Determine the [X, Y] coordinate at the center of the cell enclosing the given text.  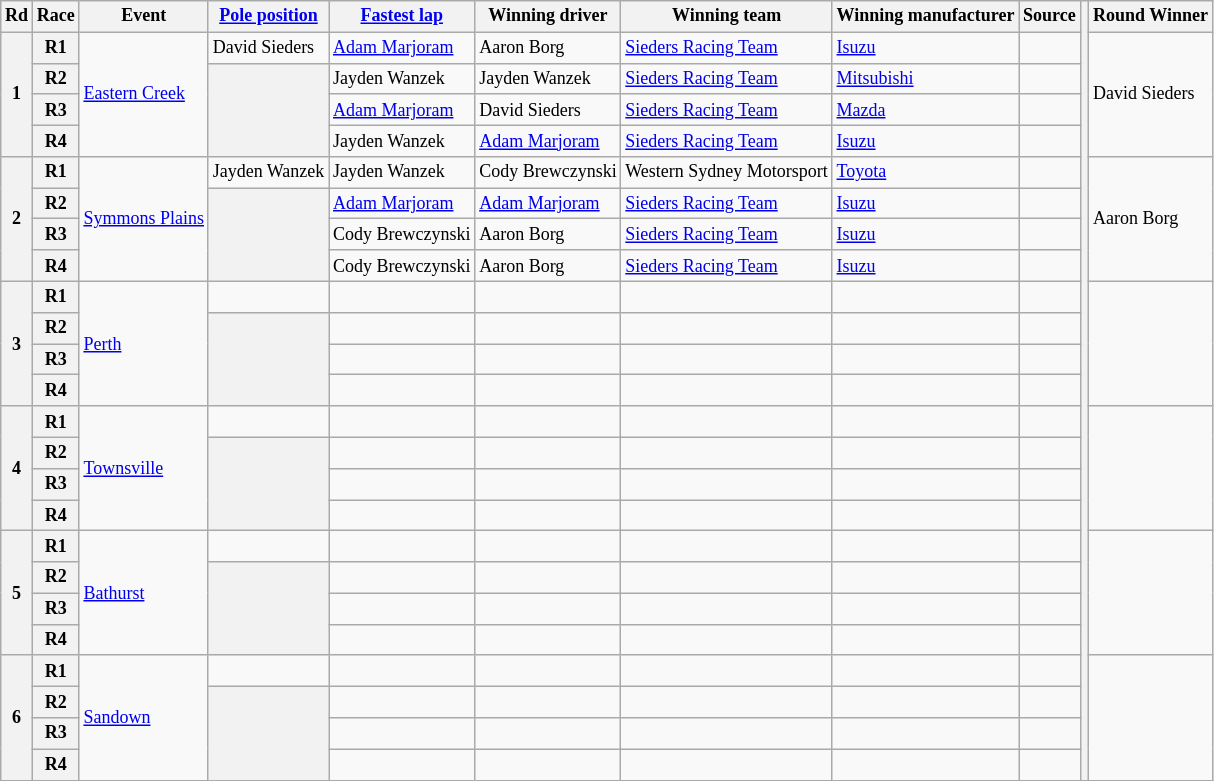
2 [17, 220]
Mitsubishi [926, 78]
Western Sydney Motorsport [726, 172]
1 [17, 94]
4 [17, 468]
6 [17, 718]
3 [17, 344]
Fastest lap [402, 16]
Event [144, 16]
Toyota [926, 172]
Mazda [926, 110]
Perth [144, 344]
Bathurst [144, 594]
Race [56, 16]
Townsville [144, 468]
Winning driver [548, 16]
Symmons Plains [144, 220]
Winning manufacturer [926, 16]
Winning team [726, 16]
Round Winner [1151, 16]
Source [1050, 16]
Eastern Creek [144, 94]
5 [17, 594]
Pole position [268, 16]
Sandown [144, 718]
Rd [17, 16]
